Locate the cell with the specified text and output its [x, y] center coordinate. 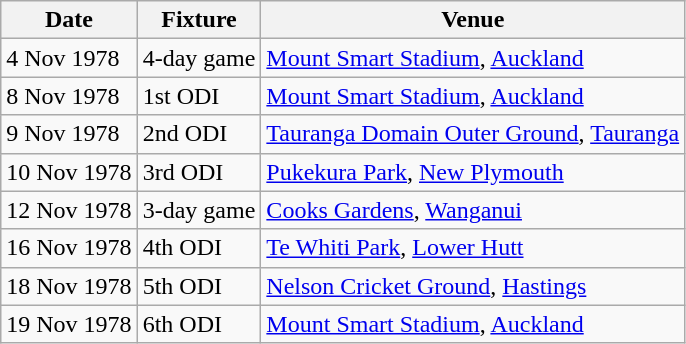
5th ODI [199, 286]
1st ODI [199, 96]
3rd ODI [199, 172]
Fixture [199, 20]
10 Nov 1978 [69, 172]
9 Nov 1978 [69, 134]
2nd ODI [199, 134]
6th ODI [199, 324]
Nelson Cricket Ground, Hastings [473, 286]
4th ODI [199, 248]
4 Nov 1978 [69, 58]
Cooks Gardens, Wanganui [473, 210]
Te Whiti Park, Lower Hutt [473, 248]
Venue [473, 20]
Pukekura Park, New Plymouth [473, 172]
18 Nov 1978 [69, 286]
3-day game [199, 210]
8 Nov 1978 [69, 96]
Date [69, 20]
4-day game [199, 58]
Tauranga Domain Outer Ground, Tauranga [473, 134]
16 Nov 1978 [69, 248]
12 Nov 1978 [69, 210]
19 Nov 1978 [69, 324]
